Search for the cell housing the specified text and yield its [X, Y] center coordinate. 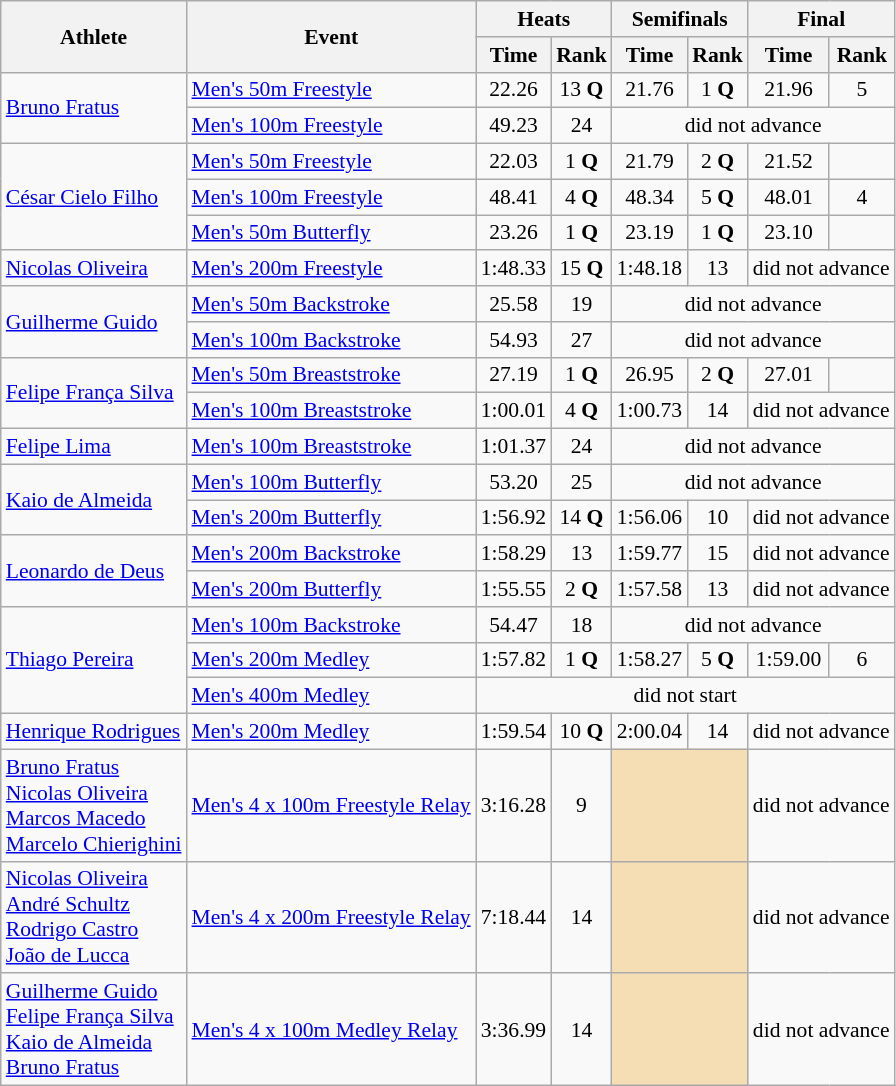
1:55.55 [514, 589]
21.96 [788, 90]
13 Q [582, 90]
Men's 50m Breaststroke [332, 375]
Men's 200m Backstroke [332, 554]
1:00.73 [650, 411]
23.26 [514, 233]
Felipe França Silva [94, 392]
Thiago Pereira [94, 660]
Athlete [94, 36]
6 [862, 660]
Men's 4 x 200m Freestyle Relay [332, 917]
Semifinals [680, 19]
23.19 [650, 233]
25.58 [514, 304]
48.01 [788, 197]
14 Q [582, 518]
5 [862, 90]
Event [332, 36]
10 Q [582, 732]
53.20 [514, 482]
26.95 [650, 375]
Men's 200m Freestyle [332, 269]
7:18.44 [514, 917]
48.34 [650, 197]
did not start [686, 696]
4 [862, 197]
22.03 [514, 162]
49.23 [514, 126]
1:59.54 [514, 732]
Kaio de Almeida [94, 500]
1:56.92 [514, 518]
48.41 [514, 197]
1:59.77 [650, 554]
3:16.28 [514, 805]
25 [582, 482]
1:57.58 [650, 589]
15 Q [582, 269]
1:48.33 [514, 269]
1:01.37 [514, 447]
Men's 50m Butterfly [332, 233]
Men's 4 x 100m Freestyle Relay [332, 805]
1:48.18 [650, 269]
Guilherme GuidoFelipe França SilvaKaio de AlmeidaBruno Fratus [94, 1030]
54.47 [514, 625]
23.10 [788, 233]
Final [822, 19]
Heats [544, 19]
1:59.00 [788, 660]
Men's 4 x 100m Medley Relay [332, 1030]
Guilherme Guido [94, 322]
2:00.04 [650, 732]
Men's 400m Medley [332, 696]
21.76 [650, 90]
21.52 [788, 162]
1:56.06 [650, 518]
9 [582, 805]
27.19 [514, 375]
18 [582, 625]
19 [582, 304]
Henrique Rodrigues [94, 732]
Leonardo de Deus [94, 572]
Nicolas OliveiraAndré SchultzRodrigo CastroJoão de Lucca [94, 917]
21.79 [650, 162]
15 [718, 554]
22.26 [514, 90]
54.93 [514, 340]
Bruno FratusNicolas OliveiraMarcos MacedoMarcelo Chierighini [94, 805]
27 [582, 340]
1:58.29 [514, 554]
Men's 50m Backstroke [332, 304]
1:00.01 [514, 411]
10 [718, 518]
Men's 100m Butterfly [332, 482]
César Cielo Filho [94, 198]
1:58.27 [650, 660]
1:57.82 [514, 660]
27.01 [788, 375]
3:36.99 [514, 1030]
Nicolas Oliveira [94, 269]
Felipe Lima [94, 447]
Bruno Fratus [94, 108]
